Locate the cell with the specified text and output its [x, y] center coordinate. 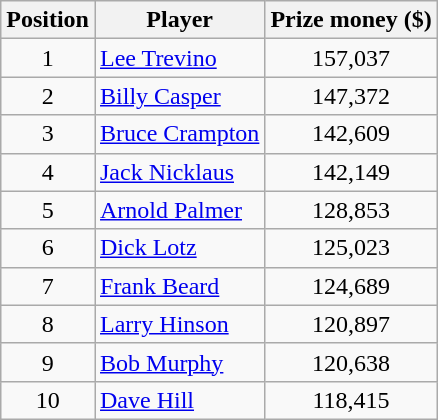
142,609 [351, 134]
Position [48, 20]
3 [48, 134]
120,897 [351, 324]
Prize money ($) [351, 20]
147,372 [351, 96]
Billy Casper [179, 96]
1 [48, 58]
142,149 [351, 172]
4 [48, 172]
Lee Trevino [179, 58]
7 [48, 286]
Bruce Crampton [179, 134]
Dick Lotz [179, 248]
157,037 [351, 58]
Bob Murphy [179, 362]
Larry Hinson [179, 324]
Player [179, 20]
Arnold Palmer [179, 210]
120,638 [351, 362]
9 [48, 362]
Jack Nicklaus [179, 172]
125,023 [351, 248]
2 [48, 96]
8 [48, 324]
6 [48, 248]
10 [48, 400]
5 [48, 210]
118,415 [351, 400]
128,853 [351, 210]
Frank Beard [179, 286]
124,689 [351, 286]
Dave Hill [179, 400]
